Determine the (x, y) coordinate at the center of the cell enclosing the given text.  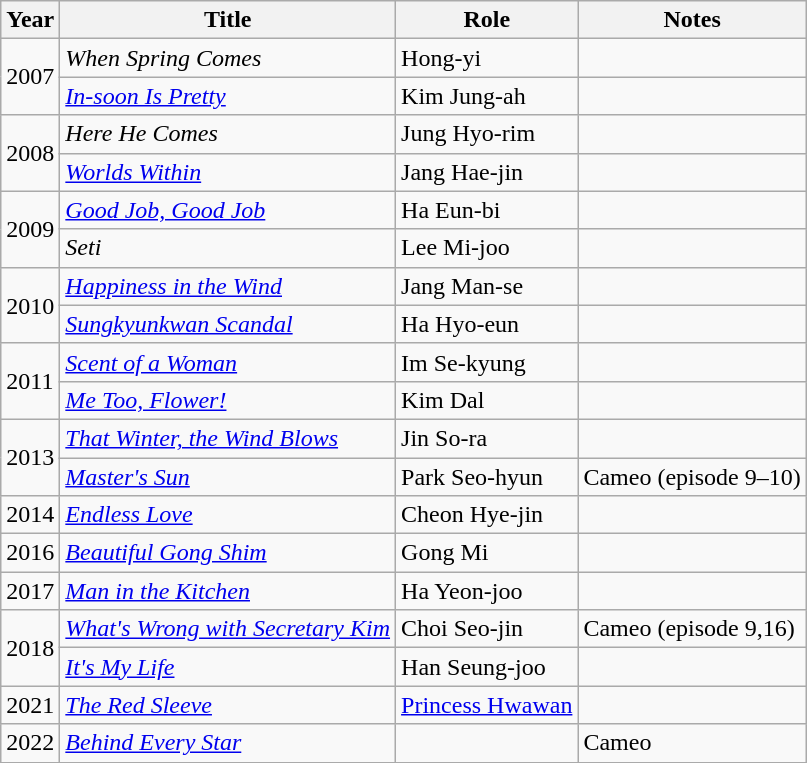
2022 (30, 743)
Master's Sun (228, 477)
What's Wrong with Secretary Kim (228, 629)
Good Job, Good Job (228, 210)
Gong Mi (487, 553)
Me Too, Flower! (228, 400)
Endless Love (228, 515)
When Spring Comes (228, 58)
Ha Eun-bi (487, 210)
Kim Jung-ah (487, 96)
Jin So-ra (487, 438)
Happiness in the Wind (228, 286)
Sungkyunkwan Scandal (228, 324)
Here He Comes (228, 134)
Seti (228, 248)
Beautiful Gong Shim (228, 553)
2008 (30, 153)
The Red Sleeve (228, 705)
Ha Hyo-eun (487, 324)
Behind Every Star (228, 743)
That Winter, the Wind Blows (228, 438)
Title (228, 20)
In-soon Is Pretty (228, 96)
Notes (692, 20)
Jung Hyo-rim (487, 134)
Kim Dal (487, 400)
Cheon Hye-jin (487, 515)
Princess Hwawan (487, 705)
2007 (30, 77)
2009 (30, 229)
Jang Man-se (487, 286)
2013 (30, 457)
2011 (30, 381)
Lee Mi-joo (487, 248)
It's My Life (228, 667)
Role (487, 20)
2021 (30, 705)
Choi Seo-jin (487, 629)
Year (30, 20)
Park Seo-hyun (487, 477)
2018 (30, 648)
2014 (30, 515)
2017 (30, 591)
Worlds Within (228, 172)
Han Seung-joo (487, 667)
Man in the Kitchen (228, 591)
Jang Hae-jin (487, 172)
Cameo (692, 743)
2010 (30, 305)
Cameo (episode 9,16) (692, 629)
Ha Yeon-joo (487, 591)
Scent of a Woman (228, 362)
Cameo (episode 9–10) (692, 477)
Hong-yi (487, 58)
2016 (30, 553)
Im Se-kyung (487, 362)
